Detect which cell encompasses the target text, then output its [x, y] center coordinate. 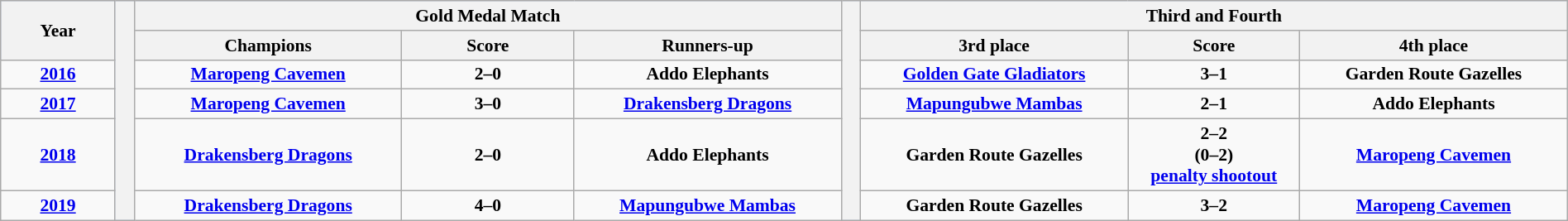
2019 [58, 205]
2–2(0–2) penalty shootout [1214, 156]
Golden Gate Gladiators [994, 74]
3rd place [994, 46]
2016 [58, 74]
2017 [58, 104]
Runners-up [708, 46]
3–1 [1214, 74]
3–2 [1214, 205]
Year [58, 30]
Champions [268, 46]
Third and Fourth [1214, 16]
Gold Medal Match [488, 16]
4th place [1434, 46]
2–1 [1214, 104]
4–0 [488, 205]
2018 [58, 156]
3–0 [488, 104]
